Locate the cell with the specified text and output its (X, Y) center coordinate. 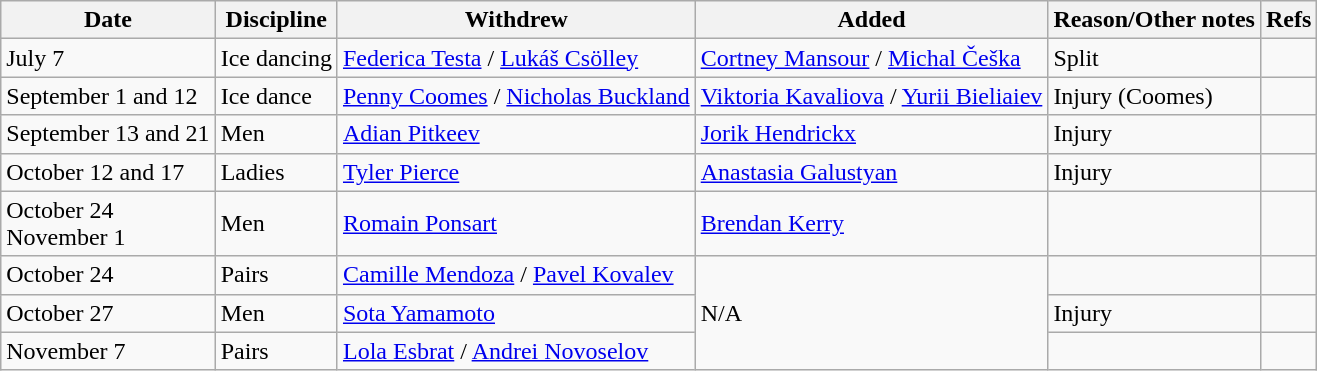
Adian Pitkeev (516, 134)
Refs (1288, 20)
Sota Yamamoto (516, 313)
N/A (872, 313)
October 24 (108, 275)
September 13 and 21 (108, 134)
Penny Coomes / Nicholas Buckland (516, 96)
October 24 November 1 (108, 224)
September 1 and 12 (108, 96)
Brendan Kerry (872, 224)
Romain Ponsart (516, 224)
Lola Esbrat / Andrei Novoselov (516, 351)
Reason/Other notes (1154, 20)
Anastasia Galustyan (872, 172)
Viktoria Kavaliova / Yurii Bieliaiev (872, 96)
October 12 and 17 (108, 172)
Discipline (276, 20)
October 27 (108, 313)
Ladies (276, 172)
Date (108, 20)
Split (1154, 58)
Cortney Mansour / Michal Češka (872, 58)
Added (872, 20)
Ice dancing (276, 58)
Federica Testa / Lukáš Csölley (516, 58)
July 7 (108, 58)
November 7 (108, 351)
Camille Mendoza / Pavel Kovalev (516, 275)
Jorik Hendrickx (872, 134)
Ice dance (276, 96)
Injury (Coomes) (1154, 96)
Withdrew (516, 20)
Tyler Pierce (516, 172)
